Scan for the cell matching the given text and deliver its [X, Y] coordinate at center. 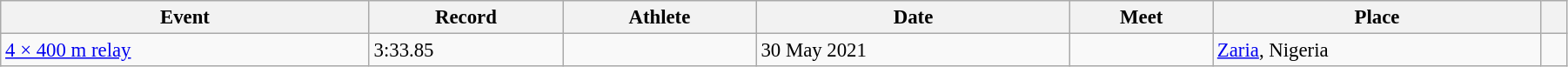
Zaria, Nigeria [1377, 50]
3:33.85 [466, 50]
Place [1377, 17]
Meet [1142, 17]
30 May 2021 [914, 50]
Event [184, 17]
Date [914, 17]
Record [466, 17]
Athlete [660, 17]
4 × 400 m relay [184, 50]
